Locate the cell with the specified text and output its [X, Y] center coordinate. 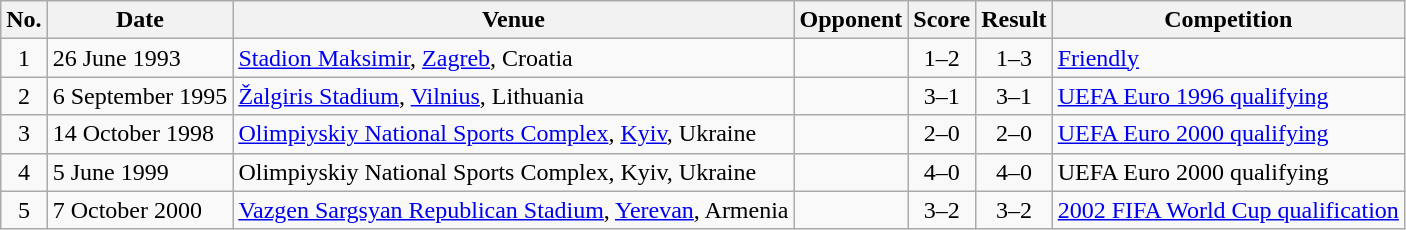
2002 FIFA World Cup qualification [1228, 210]
Date [140, 20]
7 October 2000 [140, 210]
5 [24, 210]
Venue [514, 20]
Žalgiris Stadium, Vilnius, Lithuania [514, 96]
6 September 1995 [140, 96]
Opponent [851, 20]
5 June 1999 [140, 172]
3 [24, 134]
4 [24, 172]
1–3 [1014, 58]
Score [942, 20]
UEFA Euro 1996 qualifying [1228, 96]
Vazgen Sargsyan Republican Stadium, Yerevan, Armenia [514, 210]
2 [24, 96]
1 [24, 58]
Result [1014, 20]
1–2 [942, 58]
Competition [1228, 20]
No. [24, 20]
26 June 1993 [140, 58]
Stadion Maksimir, Zagreb, Croatia [514, 58]
14 October 1998 [140, 134]
Friendly [1228, 58]
